Return [x, y] of the center of cell containing provided text 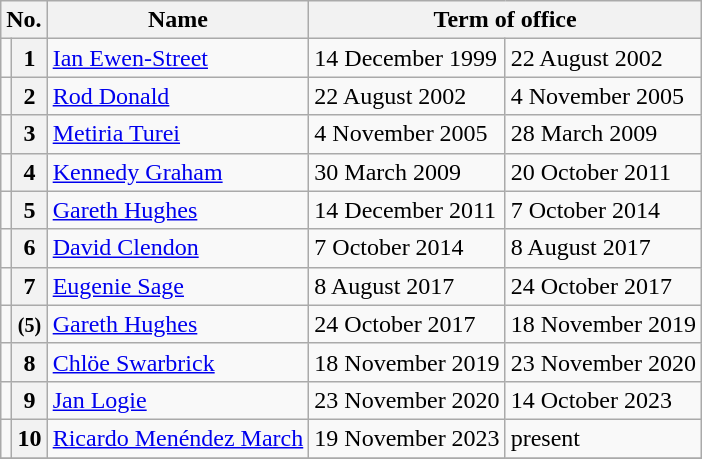
6 [30, 248]
Rod Donald [178, 96]
Eugenie Sage [178, 286]
28 March 2009 [603, 134]
(5) [30, 324]
Ricardo Menéndez March [178, 438]
Metiria Turei [178, 134]
Chlöe Swarbrick [178, 362]
Ian Ewen-Street [178, 58]
Jan Logie [178, 400]
14 December 1999 [407, 58]
No. [24, 20]
9 [30, 400]
30 March 2009 [407, 172]
Name [178, 20]
2 [30, 96]
5 [30, 210]
Term of office [506, 20]
Kennedy Graham [178, 172]
David Clendon [178, 248]
8 [30, 362]
10 [30, 438]
present [603, 438]
19 November 2023 [407, 438]
14 October 2023 [603, 400]
14 December 2011 [407, 210]
20 October 2011 [603, 172]
7 [30, 286]
1 [30, 58]
4 [30, 172]
3 [30, 134]
